Capture the cell that displays the provided text and extract its [x, y] central coordinate. 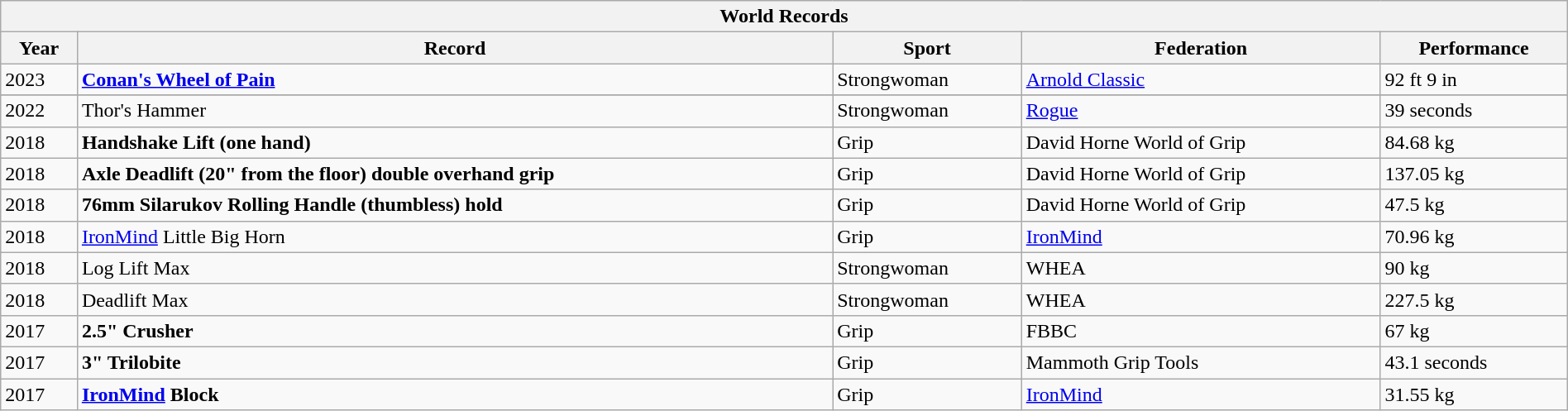
Log Lift Max [455, 268]
Sport [927, 48]
31.55 kg [1474, 394]
Axle Deadlift (20" from the floor) double overhand grip [455, 174]
2022 [40, 111]
Rogue [1201, 111]
137.05 kg [1474, 174]
IronMind Block [455, 394]
Thor's Hammer [455, 111]
World Records [784, 17]
70.96 kg [1474, 237]
47.5 kg [1474, 205]
227.5 kg [1474, 299]
2023 [40, 79]
67 kg [1474, 331]
IronMind Little Big Horn [455, 237]
39 seconds [1474, 111]
Federation [1201, 48]
3" Trilobite [455, 362]
76mm Silarukov Rolling Handle (thumbless) hold [455, 205]
2.5" Crusher [455, 331]
Year [40, 48]
43.1 seconds [1474, 362]
Handshake Lift (one hand) [455, 142]
84.68 kg [1474, 142]
Conan's Wheel of Pain [455, 79]
90 kg [1474, 268]
FBBC [1201, 331]
Arnold Classic [1201, 79]
92 ft 9 in [1474, 79]
Deadlift Max [455, 299]
Mammoth Grip Tools [1201, 362]
Record [455, 48]
Performance [1474, 48]
